Identify which cell holds the provided text, then report its (X, Y) central coordinate. 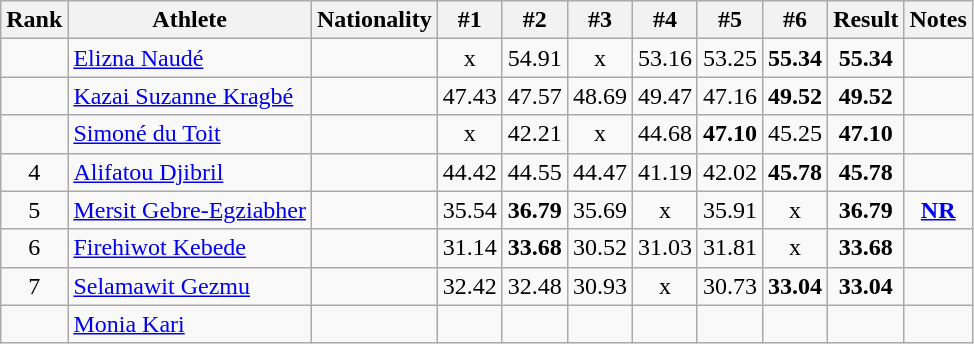
Athlete (190, 20)
44.42 (470, 172)
Elizna Naudé (190, 58)
44.55 (534, 172)
30.73 (730, 286)
35.69 (600, 210)
7 (34, 286)
47.57 (534, 96)
30.93 (600, 286)
#4 (664, 20)
31.14 (470, 248)
48.69 (600, 96)
53.16 (664, 58)
Firehiwot Kebede (190, 248)
53.25 (730, 58)
5 (34, 210)
30.52 (600, 248)
47.43 (470, 96)
Result (866, 20)
49.47 (664, 96)
35.91 (730, 210)
#6 (796, 20)
Notes (938, 20)
#2 (534, 20)
42.02 (730, 172)
44.47 (600, 172)
35.54 (470, 210)
31.81 (730, 248)
41.19 (664, 172)
32.48 (534, 286)
31.03 (664, 248)
NR (938, 210)
42.21 (534, 134)
Simoné du Toit (190, 134)
Kazai Suzanne Kragbé (190, 96)
47.16 (730, 96)
Rank (34, 20)
Mersit Gebre-Egziabher (190, 210)
Nationality (374, 20)
45.25 (796, 134)
54.91 (534, 58)
#3 (600, 20)
32.42 (470, 286)
#1 (470, 20)
#5 (730, 20)
6 (34, 248)
44.68 (664, 134)
Alifatou Djibril (190, 172)
Monia Kari (190, 324)
Selamawit Gezmu (190, 286)
4 (34, 172)
